Locate the cell with the specified text and output its (X, Y) center coordinate. 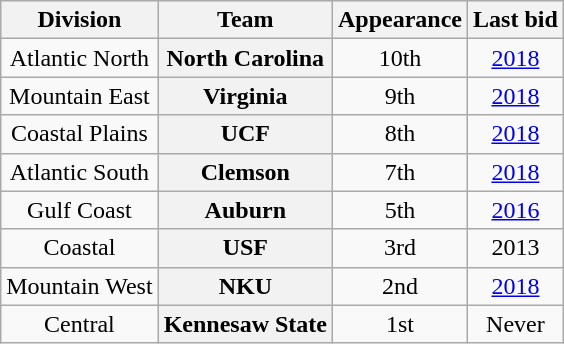
8th (400, 134)
Appearance (400, 20)
Atlantic North (80, 58)
Kennesaw State (245, 324)
Coastal (80, 248)
Atlantic South (80, 172)
2016 (516, 210)
Mountain West (80, 286)
Never (516, 324)
1st (400, 324)
10th (400, 58)
7th (400, 172)
Gulf Coast (80, 210)
Coastal Plains (80, 134)
NKU (245, 286)
Auburn (245, 210)
2nd (400, 286)
Clemson (245, 172)
9th (400, 96)
2013 (516, 248)
3rd (400, 248)
Central (80, 324)
USF (245, 248)
Last bid (516, 20)
UCF (245, 134)
Virginia (245, 96)
Mountain East (80, 96)
Division (80, 20)
Team (245, 20)
5th (400, 210)
North Carolina (245, 58)
